Output the [X, Y] coordinate of the center of the cell containing the given text.  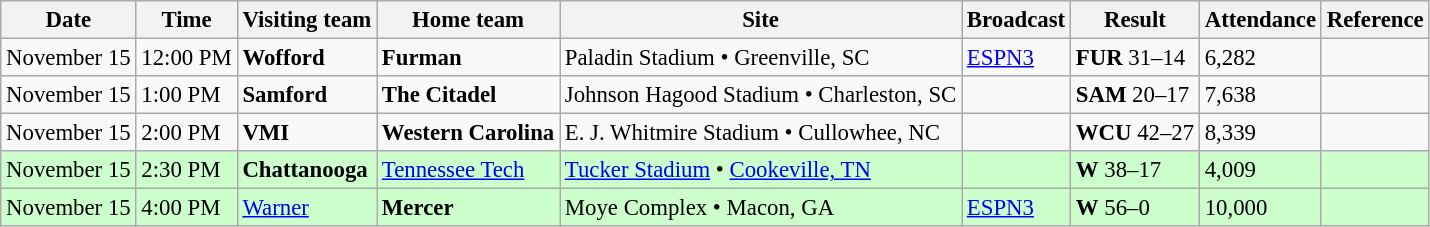
2:30 PM [186, 170]
Warner [306, 208]
Paladin Stadium • Greenville, SC [761, 58]
12:00 PM [186, 58]
Time [186, 20]
Moye Complex • Macon, GA [761, 208]
Visiting team [306, 20]
4:00 PM [186, 208]
Samford [306, 95]
Mercer [468, 208]
Reference [1375, 20]
Western Carolina [468, 133]
W 56–0 [1134, 208]
1:00 PM [186, 95]
Johnson Hagood Stadium • Charleston, SC [761, 95]
Home team [468, 20]
Result [1134, 20]
8,339 [1260, 133]
10,000 [1260, 208]
Tucker Stadium • Cookeville, TN [761, 170]
Site [761, 20]
VMI [306, 133]
Chattanooga [306, 170]
Tennessee Tech [468, 170]
WCU 42–27 [1134, 133]
W 38–17 [1134, 170]
6,282 [1260, 58]
7,638 [1260, 95]
Furman [468, 58]
Attendance [1260, 20]
The Citadel [468, 95]
FUR 31–14 [1134, 58]
Broadcast [1016, 20]
4,009 [1260, 170]
E. J. Whitmire Stadium • Cullowhee, NC [761, 133]
2:00 PM [186, 133]
SAM 20–17 [1134, 95]
Date [68, 20]
Wofford [306, 58]
